Pinpoint the cell where the given text exists, returning its [X, Y] midpoint coordinate. 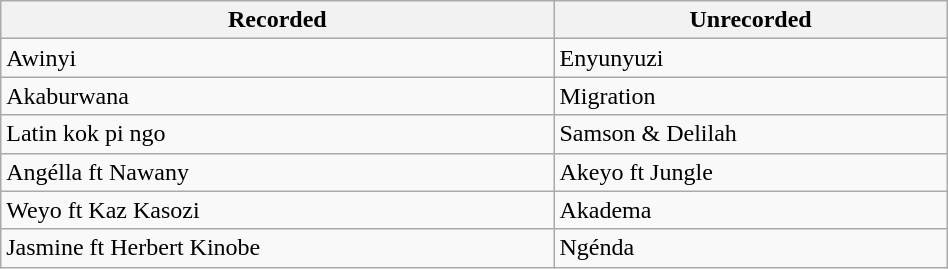
Unrecorded [750, 20]
Migration [750, 96]
Akeyo ft Jungle [750, 172]
Samson & Delilah [750, 134]
Weyo ft Kaz Kasozi [278, 210]
Akadema [750, 210]
Enyunyuzi [750, 58]
Jasmine ft Herbert Kinobe [278, 248]
Recorded [278, 20]
Angélla ft Nawany [278, 172]
Latin kok pi ngo [278, 134]
Akaburwana [278, 96]
Awinyi [278, 58]
Ngénda [750, 248]
